Determine the (X, Y) coordinate at the center of the cell enclosing the given text.  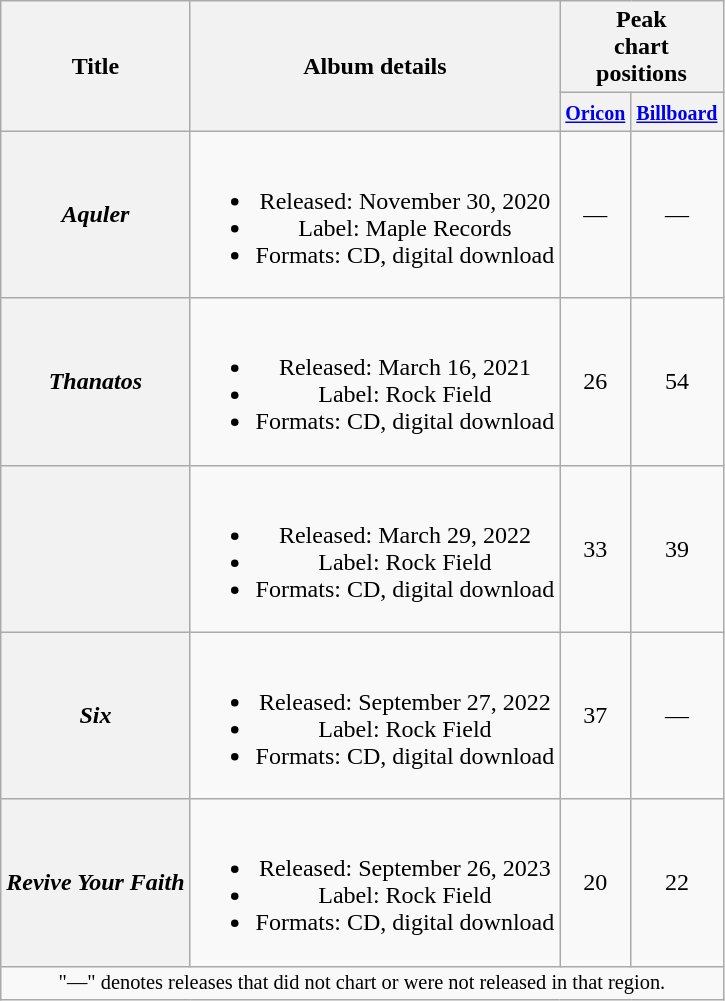
Aquler (96, 214)
54 (677, 382)
Released: September 26, 2023Label: Rock FieldFormats: CD, digital download (375, 882)
22 (677, 882)
"—" denotes releases that did not chart or were not released in that region. (362, 983)
Released: September 27, 2022Label: Rock FieldFormats: CD, digital download (375, 716)
20 (596, 882)
Six (96, 716)
Oricon (596, 112)
Released: March 29, 2022Label: Rock FieldFormats: CD, digital download (375, 548)
Revive Your Faith (96, 882)
Title (96, 66)
33 (596, 548)
Thanatos (96, 382)
37 (596, 716)
Released: November 30, 2020Label: Maple RecordsFormats: CD, digital download (375, 214)
Peak chart positions (642, 47)
Album details (375, 66)
26 (596, 382)
Billboard (677, 112)
Released: March 16, 2021Label: Rock FieldFormats: CD, digital download (375, 382)
39 (677, 548)
